Scan for the cell matching the given text and deliver its (x, y) coordinate at center. 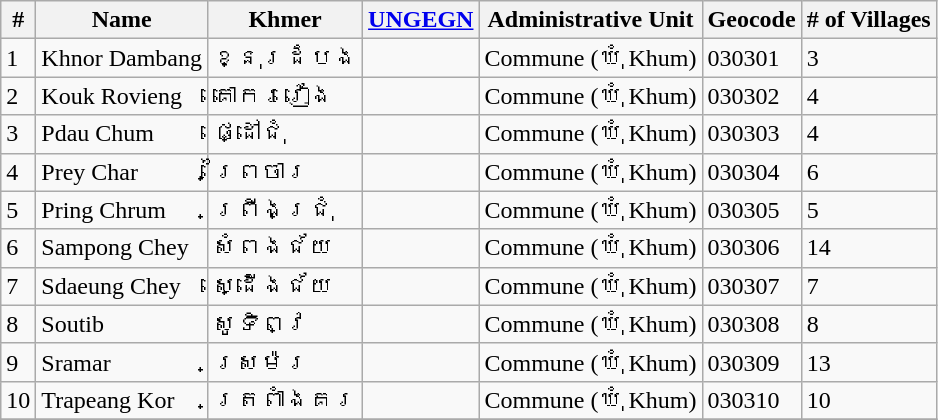
Name (122, 20)
030309 (752, 362)
Administrative Unit (590, 20)
Khmer (286, 20)
Soutib (122, 324)
030307 (752, 286)
ត្រពាំងគរ (286, 400)
030301 (752, 58)
ព្រៃចារ (286, 172)
Prey Char (122, 172)
# of Villages (868, 20)
Pdau Chum (122, 134)
Trapeang Kor (122, 400)
9 (18, 362)
Kouk Rovieng (122, 96)
030310 (752, 400)
សូទិព្វ (286, 324)
030305 (752, 210)
1 (18, 58)
Geocode (752, 20)
030304 (752, 172)
2 (18, 96)
គោករវៀង (286, 96)
Khnor Dambang (122, 58)
13 (868, 362)
ខ្នុរដំបង (286, 58)
# (18, 20)
Sramar (122, 362)
ស្ដើងជ័យ (286, 286)
Sdaeung Chey (122, 286)
ផ្ដៅជុំ (286, 134)
030308 (752, 324)
សំពងជ័យ (286, 248)
ព្រីងជ្រុំ (286, 210)
ស្រម៉រ (286, 362)
14 (868, 248)
Pring Chrum (122, 210)
Sampong Chey (122, 248)
030303 (752, 134)
UNGEGN (421, 20)
030306 (752, 248)
030302 (752, 96)
